Search for the cell housing the specified text and yield its (x, y) center coordinate. 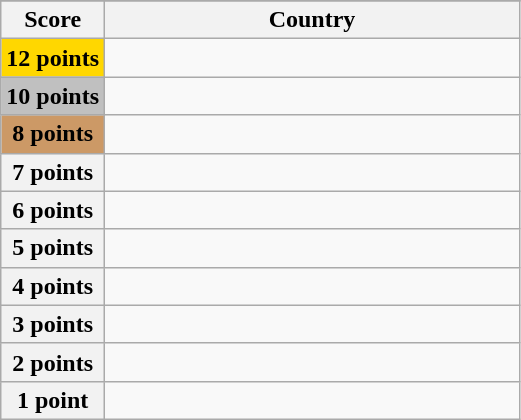
8 points (53, 134)
Country (312, 20)
3 points (53, 324)
1 point (53, 400)
6 points (53, 210)
Score (53, 20)
5 points (53, 248)
7 points (53, 172)
2 points (53, 362)
10 points (53, 96)
12 points (53, 58)
4 points (53, 286)
